Return [x, y] of the center of cell containing provided text 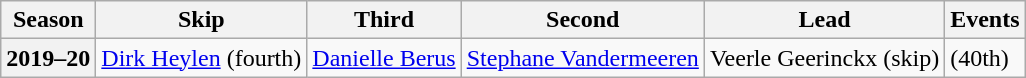
Veerle Geerinckx (skip) [824, 58]
Events [985, 20]
Season [48, 20]
Dirk Heylen (fourth) [202, 58]
(40th) [985, 58]
Second [582, 20]
Danielle Berus [384, 58]
Skip [202, 20]
Third [384, 20]
Stephane Vandermeeren [582, 58]
2019–20 [48, 58]
Lead [824, 20]
